For the text-containing cell, return its midpoint in (X, Y) coordinate format. 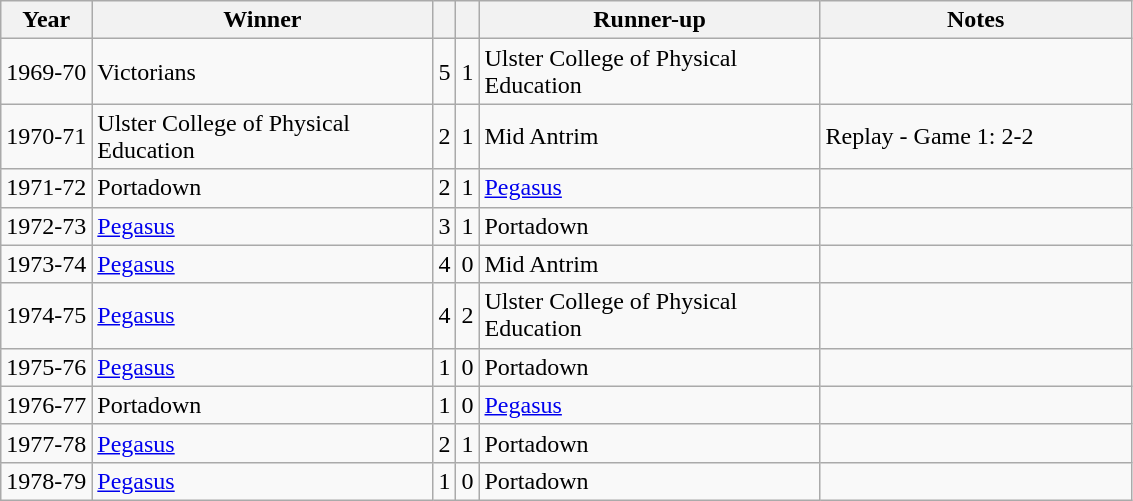
1971-72 (46, 188)
Victorians (262, 72)
5 (444, 72)
1972-73 (46, 226)
1973-74 (46, 264)
1969-70 (46, 72)
Year (46, 20)
Winner (262, 20)
1977-78 (46, 443)
1974-75 (46, 316)
Replay - Game 1: 2-2 (976, 136)
3 (444, 226)
1970-71 (46, 136)
Notes (976, 20)
1978-79 (46, 481)
Runner-up (650, 20)
1976-77 (46, 405)
1975-76 (46, 367)
